Extract the (x, y) coordinate from the center of the cell holding the provided text.  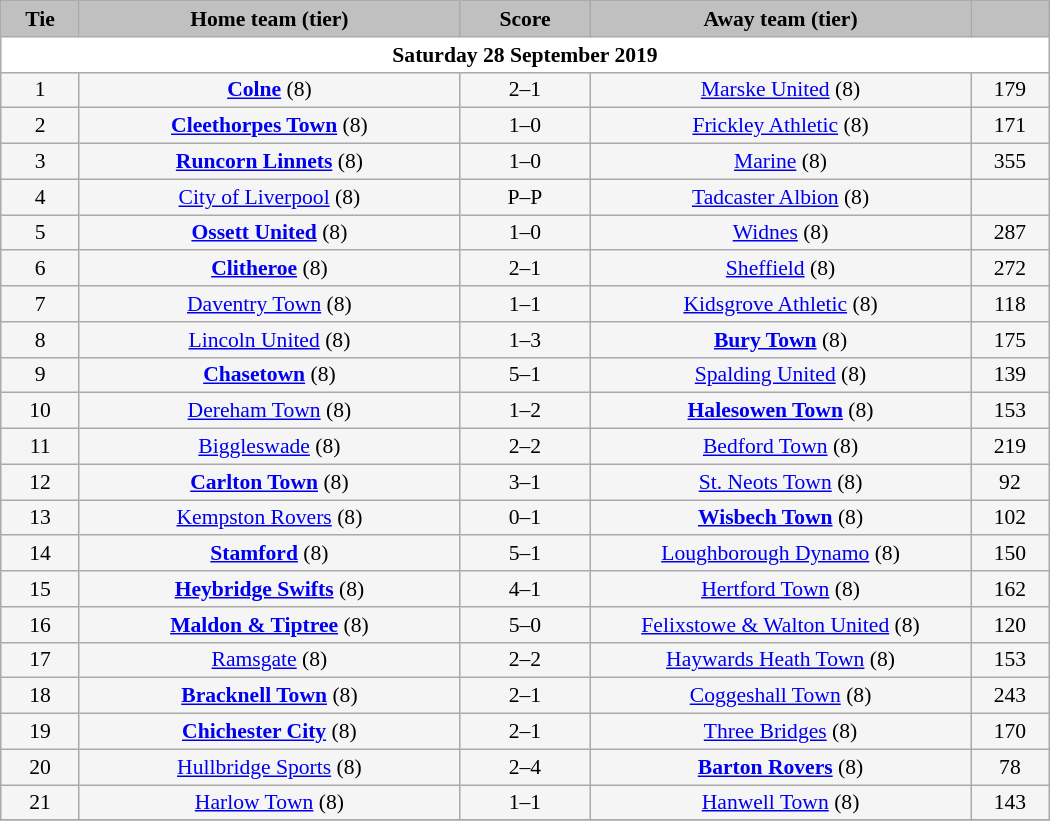
1–3 (524, 340)
Tie (40, 19)
219 (1010, 447)
Widnes (8) (781, 233)
170 (1010, 732)
Carlton Town (8) (269, 482)
171 (1010, 126)
Barton Rovers (8) (781, 767)
11 (40, 447)
Score (524, 19)
Ramsgate (8) (269, 660)
162 (1010, 589)
4 (40, 197)
7 (40, 304)
6 (40, 269)
143 (1010, 803)
Halesowen Town (8) (781, 411)
Loughborough Dynamo (8) (781, 554)
Away team (tier) (781, 19)
Ossett United (8) (269, 233)
Maldon & Tiptree (8) (269, 625)
Dereham Town (8) (269, 411)
Tadcaster Albion (8) (781, 197)
118 (1010, 304)
12 (40, 482)
Three Bridges (8) (781, 732)
Chasetown (8) (269, 375)
Bedford Town (8) (781, 447)
Felixstowe & Walton United (8) (781, 625)
Saturday 28 September 2019 (525, 55)
2 (40, 126)
5 (40, 233)
17 (40, 660)
Frickley Athletic (8) (781, 126)
P–P (524, 197)
150 (1010, 554)
355 (1010, 162)
Marske United (8) (781, 90)
Hanwell Town (8) (781, 803)
5–0 (524, 625)
Hertford Town (8) (781, 589)
Coggeshall Town (8) (781, 696)
175 (1010, 340)
Spalding United (8) (781, 375)
Clitheroe (8) (269, 269)
Chichester City (8) (269, 732)
Marine (8) (781, 162)
Cleethorpes Town (8) (269, 126)
0–1 (524, 518)
2–4 (524, 767)
3 (40, 162)
1–2 (524, 411)
Haywards Heath Town (8) (781, 660)
20 (40, 767)
Sheffield (8) (781, 269)
Biggleswade (8) (269, 447)
120 (1010, 625)
Wisbech Town (8) (781, 518)
18 (40, 696)
Daventry Town (8) (269, 304)
21 (40, 803)
St. Neots Town (8) (781, 482)
Hullbridge Sports (8) (269, 767)
102 (1010, 518)
Lincoln United (8) (269, 340)
179 (1010, 90)
Kempston Rovers (8) (269, 518)
13 (40, 518)
Stamford (8) (269, 554)
139 (1010, 375)
8 (40, 340)
3–1 (524, 482)
16 (40, 625)
10 (40, 411)
Kidsgrove Athletic (8) (781, 304)
Colne (8) (269, 90)
1 (40, 90)
272 (1010, 269)
78 (1010, 767)
Bury Town (8) (781, 340)
Heybridge Swifts (8) (269, 589)
243 (1010, 696)
4–1 (524, 589)
Home team (tier) (269, 19)
Bracknell Town (8) (269, 696)
9 (40, 375)
92 (1010, 482)
287 (1010, 233)
Runcorn Linnets (8) (269, 162)
Harlow Town (8) (269, 803)
15 (40, 589)
19 (40, 732)
City of Liverpool (8) (269, 197)
14 (40, 554)
